Determine the [x, y] coordinate at the center of the cell enclosing the given text.  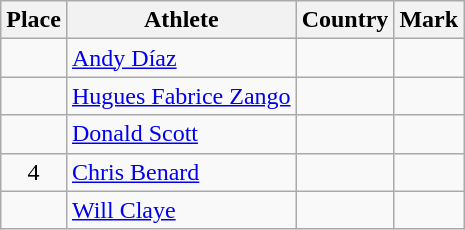
Country [345, 20]
4 [34, 172]
Andy Díaz [181, 58]
Athlete [181, 20]
Place [34, 20]
Mark [429, 20]
Chris Benard [181, 172]
Hugues Fabrice Zango [181, 96]
Will Claye [181, 210]
Donald Scott [181, 134]
